Scan for the cell matching the given text and deliver its (X, Y) coordinate at center. 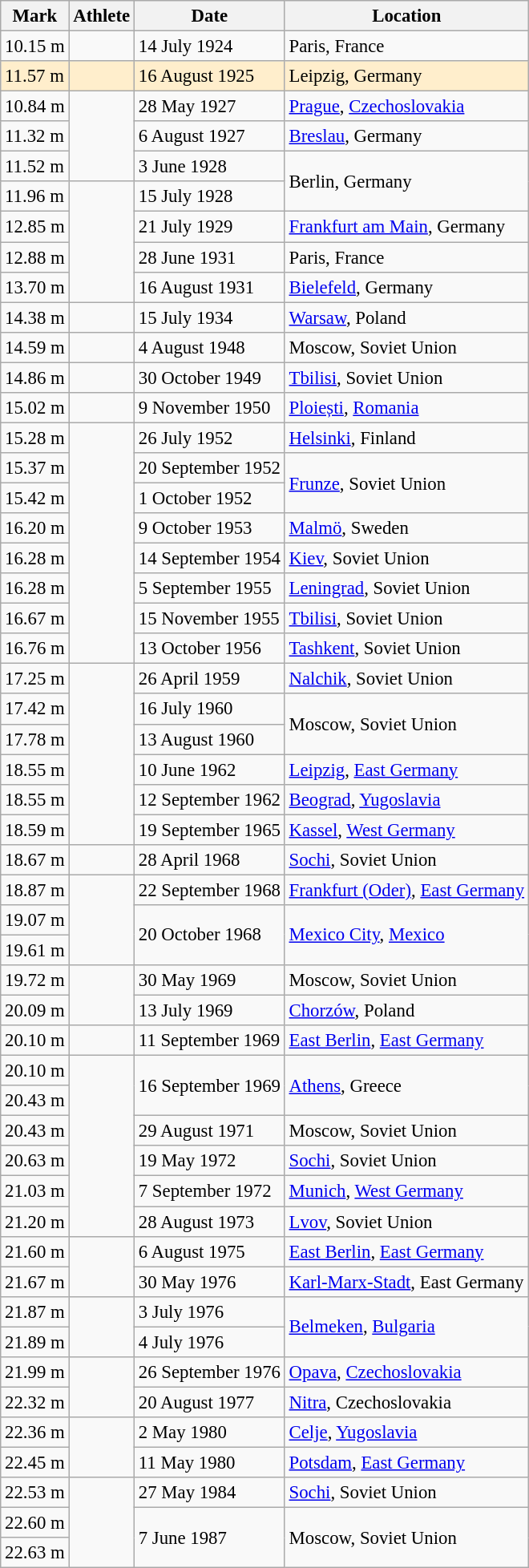
Belmeken, Bulgaria (406, 1326)
Nitra, Czechoslovakia (406, 1402)
19.61 m (35, 950)
Nalchik, Soviet Union (406, 679)
21.20 m (35, 1222)
9 November 1950 (209, 408)
Ploiești, Romania (406, 408)
4 August 1948 (209, 347)
11.32 m (35, 136)
Malmö, Sweden (406, 528)
13 October 1956 (209, 649)
21.99 m (35, 1372)
11.57 m (35, 76)
Athens, Greece (406, 1085)
7 June 1987 (209, 1538)
21.03 m (35, 1191)
28 August 1973 (209, 1222)
12 September 1962 (209, 799)
16.67 m (35, 619)
Opava, Czechoslovakia (406, 1372)
11 May 1980 (209, 1462)
Celje, Yugoslavia (406, 1433)
18.87 m (35, 890)
13 August 1960 (209, 739)
15 July 1934 (209, 317)
6 August 1975 (209, 1251)
Leipzig, East Germany (406, 770)
20 October 1968 (209, 935)
17.42 m (35, 709)
19 September 1965 (209, 830)
22.36 m (35, 1433)
30 May 1976 (209, 1282)
17.25 m (35, 679)
21.87 m (35, 1311)
26 September 1976 (209, 1372)
16 September 1969 (209, 1085)
Berlin, Germany (406, 181)
15.37 m (35, 468)
30 October 1949 (209, 378)
21 July 1929 (209, 227)
9 October 1953 (209, 528)
15.28 m (35, 438)
19.07 m (35, 920)
Munich, West Germany (406, 1191)
Athlete (101, 16)
26 April 1959 (209, 679)
Helsinki, Finland (406, 438)
11.52 m (35, 167)
14.59 m (35, 347)
22.53 m (35, 1493)
Mark (35, 16)
Frunze, Soviet Union (406, 483)
10.84 m (35, 107)
21.89 m (35, 1342)
27 May 1984 (209, 1493)
29 August 1971 (209, 1131)
Breslau, Germany (406, 136)
30 May 1969 (209, 980)
Leipzig, Germany (406, 76)
Prague, Czechoslovakia (406, 107)
Location (406, 16)
6 August 1927 (209, 136)
11.96 m (35, 196)
Kassel, West Germany (406, 830)
2 May 1980 (209, 1433)
16 August 1925 (209, 76)
Date (209, 16)
22.45 m (35, 1462)
22.60 m (35, 1523)
Warsaw, Poland (406, 317)
12.88 m (35, 257)
16 July 1960 (209, 709)
11 September 1969 (209, 1041)
12.85 m (35, 227)
Chorzów, Poland (406, 1011)
14.86 m (35, 378)
28 June 1931 (209, 257)
18.67 m (35, 860)
14 September 1954 (209, 559)
20 September 1952 (209, 468)
Mexico City, Mexico (406, 935)
19 May 1972 (209, 1162)
16.76 m (35, 649)
4 July 1976 (209, 1342)
1 October 1952 (209, 498)
Kiev, Soviet Union (406, 559)
28 April 1968 (209, 860)
13.70 m (35, 287)
15 November 1955 (209, 619)
21.60 m (35, 1251)
15.02 m (35, 408)
Beograd, Yugoslavia (406, 799)
20.09 m (35, 1011)
Lvov, Soviet Union (406, 1222)
20.63 m (35, 1162)
13 July 1969 (209, 1011)
Karl-Marx-Stadt, East Germany (406, 1282)
18.59 m (35, 830)
Leningrad, Soviet Union (406, 588)
26 July 1952 (209, 438)
15 July 1928 (209, 196)
21.67 m (35, 1282)
16.20 m (35, 528)
Bielefeld, Germany (406, 287)
14.38 m (35, 317)
15.42 m (35, 498)
19.72 m (35, 980)
Frankfurt am Main, Germany (406, 227)
17.78 m (35, 739)
28 May 1927 (209, 107)
Tashkent, Soviet Union (406, 649)
20 August 1977 (209, 1402)
10.15 m (35, 46)
22.32 m (35, 1402)
Potsdam, East Germany (406, 1462)
22 September 1968 (209, 890)
3 June 1928 (209, 167)
5 September 1955 (209, 588)
16 August 1931 (209, 287)
10 June 1962 (209, 770)
7 September 1972 (209, 1191)
3 July 1976 (209, 1311)
Frankfurt (Oder), East Germany (406, 890)
22.63 m (35, 1553)
14 July 1924 (209, 46)
